Scan for the cell matching the given text and deliver its [X, Y] coordinate at center. 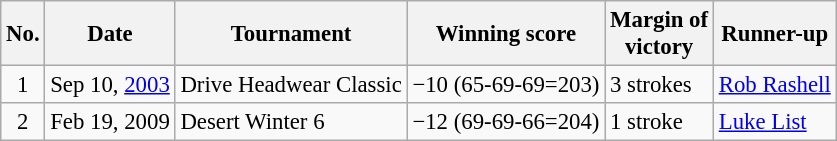
Sep 10, 2003 [110, 85]
−10 (65-69-69=203) [506, 85]
−12 (69-69-66=204) [506, 122]
1 stroke [660, 122]
Feb 19, 2009 [110, 122]
Runner-up [774, 34]
3 strokes [660, 85]
Drive Headwear Classic [291, 85]
Tournament [291, 34]
No. [23, 34]
Date [110, 34]
Margin ofvictory [660, 34]
Rob Rashell [774, 85]
Desert Winter 6 [291, 122]
Winning score [506, 34]
Luke List [774, 122]
1 [23, 85]
2 [23, 122]
